For the text-containing cell, return its midpoint in (x, y) coordinate format. 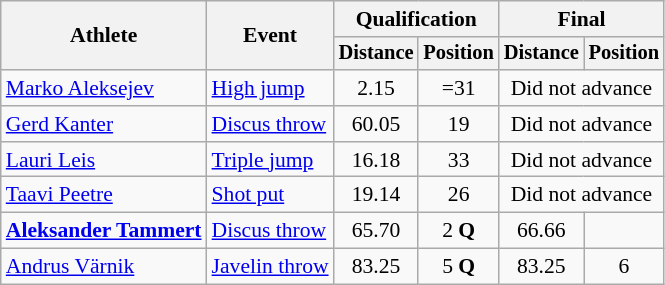
2 Q (458, 231)
Final (582, 19)
33 (458, 160)
=31 (458, 88)
High jump (270, 88)
Event (270, 36)
26 (458, 195)
Shot put (270, 195)
60.05 (376, 124)
Andrus Värnik (104, 267)
Lauri Leis (104, 160)
Taavi Peetre (104, 195)
19.14 (376, 195)
Marko Aleksejev (104, 88)
Triple jump (270, 160)
Athlete (104, 36)
6 (624, 267)
65.70 (376, 231)
Qualification (416, 19)
Javelin throw (270, 267)
66.66 (542, 231)
2.15 (376, 88)
16.18 (376, 160)
19 (458, 124)
Gerd Kanter (104, 124)
Aleksander Tammert (104, 231)
5 Q (458, 267)
